Extract the (x, y) coordinate from the center of the cell holding the provided text.  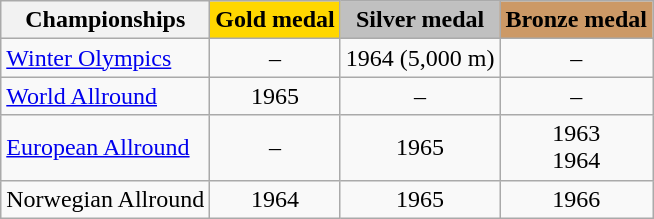
World Allround (106, 96)
1966 (576, 199)
Championships (106, 20)
European Allround (106, 148)
Norwegian Allround (106, 199)
1964 (5,000 m) (420, 58)
Bronze medal (576, 20)
Silver medal (420, 20)
1964 (275, 199)
Winter Olympics (106, 58)
Gold medal (275, 20)
1963 1964 (576, 148)
